Find where the given text appears and provide that cell's center as (x, y) coordinate. 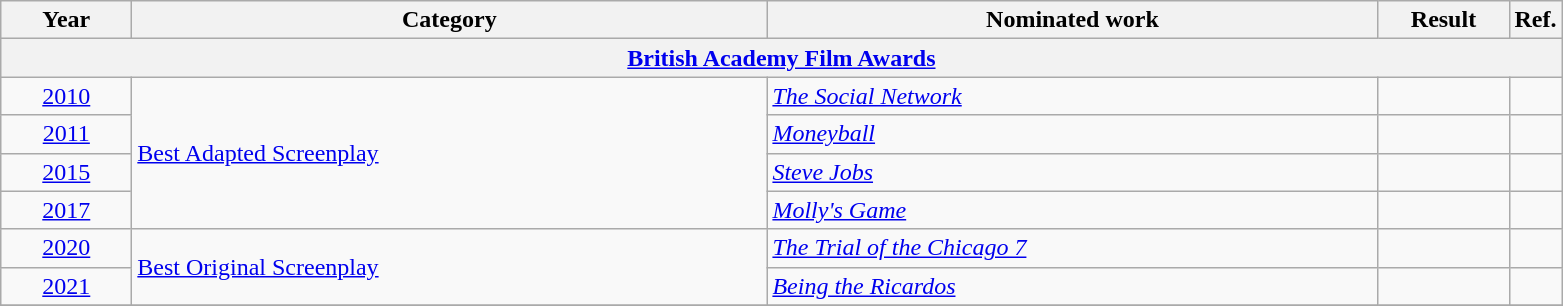
2011 (66, 134)
Result (1444, 20)
2017 (66, 210)
Category (450, 20)
2020 (66, 248)
Nominated work (1072, 20)
2010 (66, 96)
Being the Ricardos (1072, 286)
The Social Network (1072, 96)
The Trial of the Chicago 7 (1072, 248)
Ref. (1536, 20)
Best Adapted Screenplay (450, 153)
2015 (66, 172)
Steve Jobs (1072, 172)
British Academy Film Awards (782, 58)
2021 (66, 286)
Moneyball (1072, 134)
Best Original Screenplay (450, 267)
Molly's Game (1072, 210)
Year (66, 20)
